Detect which cell encompasses the target text, then output its (X, Y) center coordinate. 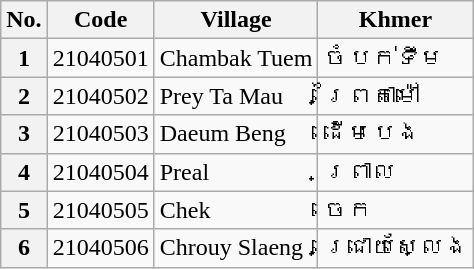
Chambak Tuem (236, 58)
ព្រៃតាម៉ៅ (396, 96)
Code (100, 20)
Chrouy Slaeng (236, 248)
21040501 (100, 58)
21040505 (100, 210)
21040502 (100, 96)
ចំបក់ទឹម (396, 58)
3 (24, 134)
2 (24, 96)
4 (24, 172)
ជ្រោយស្លែង (396, 248)
21040506 (100, 248)
1 (24, 58)
No. (24, 20)
ដើមបេង (396, 134)
Prey Ta Mau (236, 96)
Chek (236, 210)
6 (24, 248)
Village (236, 20)
21040504 (100, 172)
ព្រាល (396, 172)
ចេក (396, 210)
Daeum Beng (236, 134)
Preal (236, 172)
21040503 (100, 134)
Khmer (396, 20)
5 (24, 210)
